Scan for the cell matching the given text and deliver its (x, y) coordinate at center. 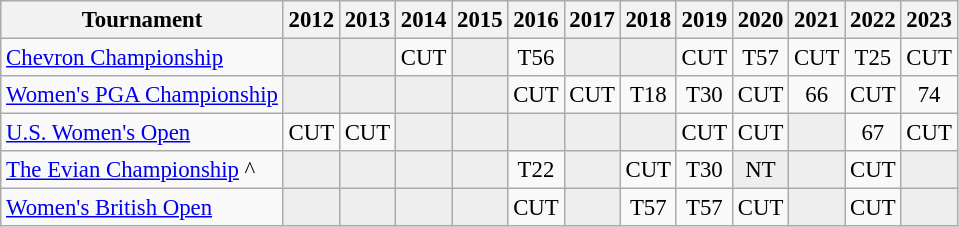
T25 (873, 58)
T56 (536, 58)
2022 (873, 20)
2021 (817, 20)
67 (873, 133)
2018 (648, 20)
2015 (480, 20)
2023 (929, 20)
Women's PGA Championship (142, 95)
Women's British Open (142, 208)
T22 (536, 170)
2019 (704, 20)
2017 (592, 20)
2013 (367, 20)
74 (929, 95)
2012 (311, 20)
2014 (424, 20)
2020 (760, 20)
2016 (536, 20)
T18 (648, 95)
Tournament (142, 20)
NT (760, 170)
66 (817, 95)
U.S. Women's Open (142, 133)
The Evian Championship ^ (142, 170)
Chevron Championship (142, 58)
